Identify which cell holds the provided text, then report its [x, y] central coordinate. 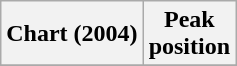
Chart (2004) [72, 34]
Peakposition [189, 34]
